Output the (x, y) coordinate of the center of the cell containing the given text.  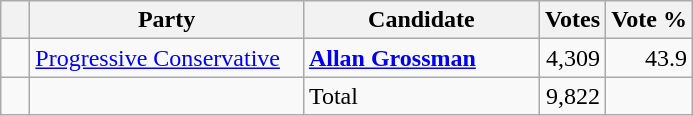
9,822 (572, 96)
Total (421, 96)
Progressive Conservative (167, 58)
Party (167, 20)
Allan Grossman (421, 58)
Vote % (650, 20)
43.9 (650, 58)
4,309 (572, 58)
Candidate (421, 20)
Votes (572, 20)
